Detect which cell encompasses the target text, then output its (X, Y) center coordinate. 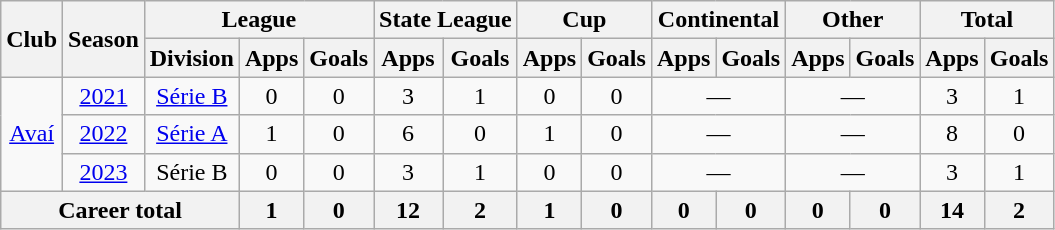
2021 (104, 96)
League (258, 20)
Career total (120, 210)
14 (952, 210)
Club (32, 39)
Continental (718, 20)
State League (446, 20)
2023 (104, 172)
Other (853, 20)
6 (408, 134)
2022 (104, 134)
12 (408, 210)
Season (104, 39)
Série A (192, 134)
Total (987, 20)
Division (192, 58)
Cup (584, 20)
8 (952, 134)
Avaí (32, 134)
